Find where the given text appears and provide that cell's center as [x, y] coordinate. 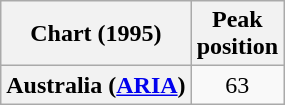
Peakposition [237, 34]
Chart (1995) [96, 34]
63 [237, 85]
Australia (ARIA) [96, 85]
